Capture the cell that displays the provided text and extract its (x, y) central coordinate. 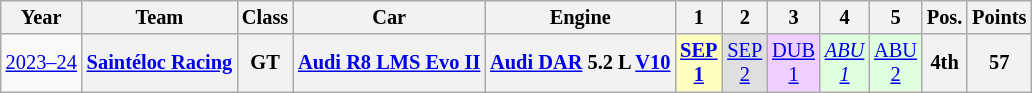
Points (999, 17)
1 (698, 17)
GT (265, 63)
2 (744, 17)
Saintéloc Racing (160, 63)
Year (42, 17)
4 (844, 17)
DUB1 (794, 63)
SEP1 (698, 63)
Pos. (944, 17)
Class (265, 17)
5 (896, 17)
Audi R8 LMS Evo II (389, 63)
Team (160, 17)
ABU1 (844, 63)
2023–24 (42, 63)
57 (999, 63)
ABU2 (896, 63)
Audi DAR 5.2 L V10 (580, 63)
Engine (580, 17)
SEP2 (744, 63)
3 (794, 17)
4th (944, 63)
Car (389, 17)
